Scan for the cell matching the given text and deliver its [X, Y] coordinate at center. 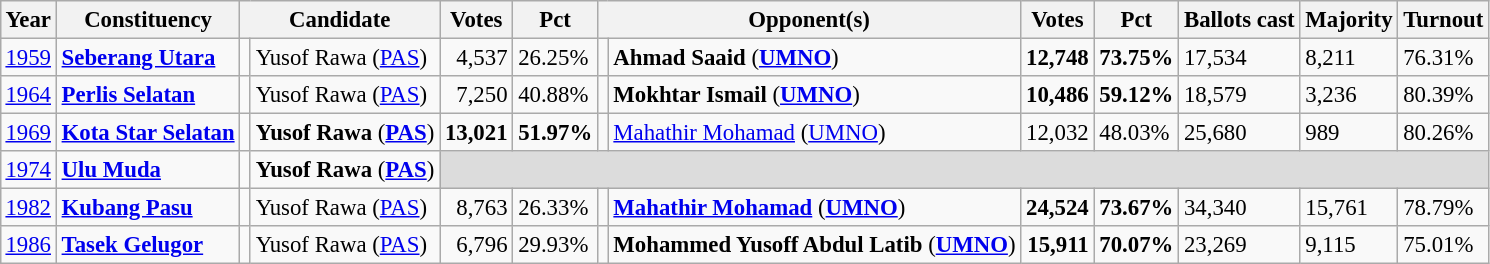
48.03% [1136, 133]
70.07% [1136, 245]
Tasek Gelugor [148, 245]
78.79% [1444, 208]
75.01% [1444, 245]
15,911 [1058, 245]
Perlis Selatan [148, 95]
8,763 [476, 208]
1969 [28, 133]
Ahmad Saaid (UMNO) [814, 57]
24,524 [1058, 208]
29.93% [556, 245]
Seberang Utara [148, 57]
Constituency [148, 20]
1964 [28, 95]
Ballots cast [1240, 20]
Mohammed Yusoff Abdul Latib (UMNO) [814, 245]
Kota Star Selatan [148, 133]
80.26% [1444, 133]
18,579 [1240, 95]
Turnout [1444, 20]
59.12% [1136, 95]
Mokhtar Ismail (UMNO) [814, 95]
Majority [1349, 20]
3,236 [1349, 95]
80.39% [1444, 95]
1982 [28, 208]
23,269 [1240, 245]
13,021 [476, 133]
1986 [28, 245]
10,486 [1058, 95]
17,534 [1240, 57]
26.33% [556, 208]
26.25% [556, 57]
Ulu Muda [148, 170]
9,115 [1349, 245]
73.75% [1136, 57]
6,796 [476, 245]
7,250 [476, 95]
40.88% [556, 95]
76.31% [1444, 57]
8,211 [1349, 57]
51.97% [556, 133]
Kubang Pasu [148, 208]
Year [28, 20]
Opponent(s) [808, 20]
73.67% [1136, 208]
Candidate [340, 20]
25,680 [1240, 133]
1959 [28, 57]
989 [1349, 133]
34,340 [1240, 208]
12,032 [1058, 133]
15,761 [1349, 208]
4,537 [476, 57]
12,748 [1058, 57]
1974 [28, 170]
